Locate the cell with the specified text and output its [x, y] center coordinate. 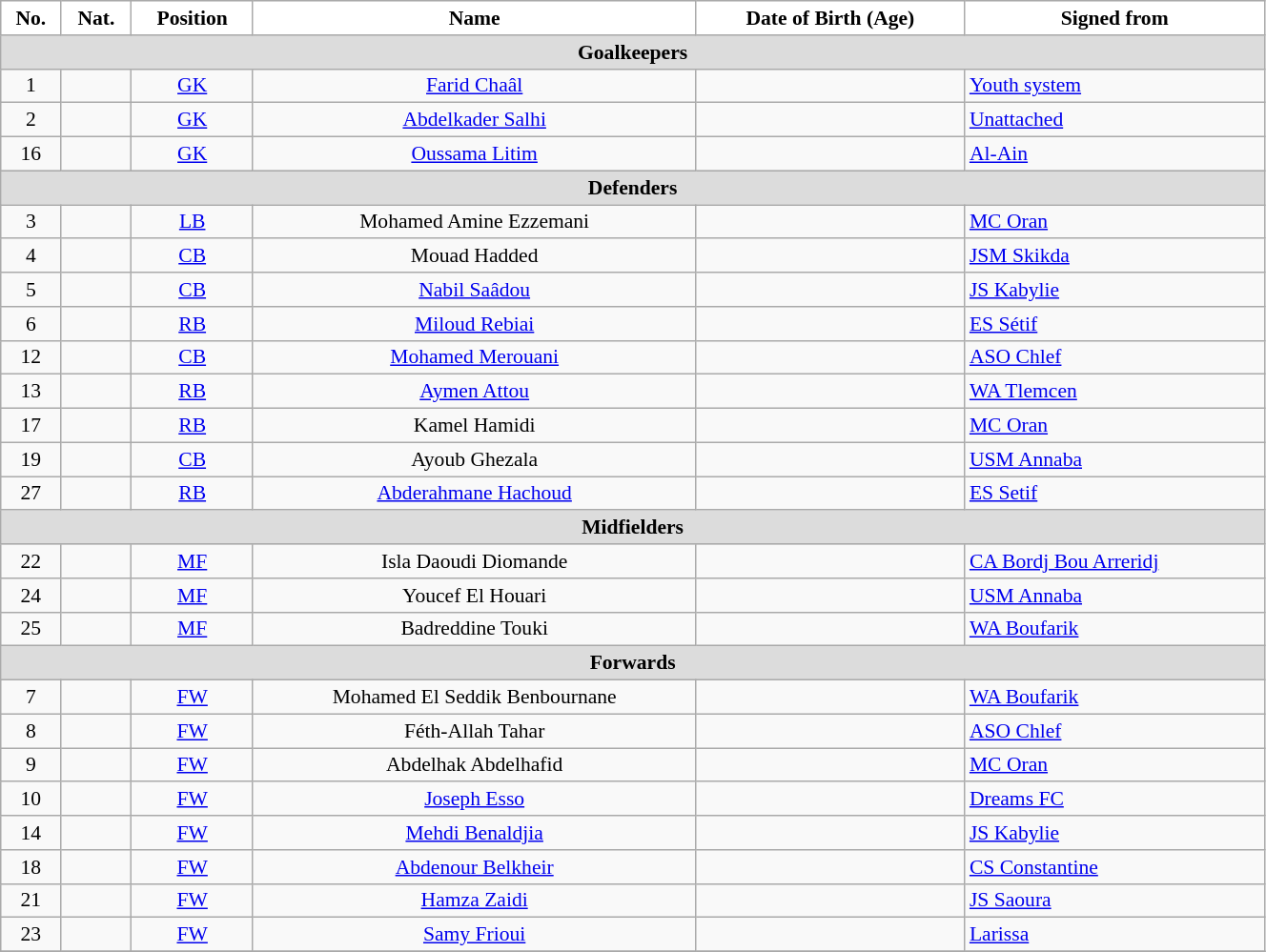
21 [31, 901]
CA Bordj Bou Arreridj [1115, 561]
Dreams FC [1115, 800]
Farid Chaâl [475, 86]
12 [31, 357]
Oussama Litim [475, 154]
17 [31, 426]
Position [193, 18]
19 [31, 459]
Al-Ain [1115, 154]
Mouad Hadded [475, 256]
Isla Daoudi Diomande [475, 561]
JS Saoura [1115, 901]
Abdenour Belkheir [475, 867]
4 [31, 256]
16 [31, 154]
Aymen Attou [475, 392]
Kamel Hamidi [475, 426]
22 [31, 561]
Name [475, 18]
LB [193, 222]
Abdelhak Abdelhafid [475, 765]
25 [31, 629]
Hamza Zaidi [475, 901]
Forwards [633, 663]
ES Sétif [1115, 324]
Goalkeepers [633, 52]
2 [31, 120]
Samy Frioui [475, 935]
Féth-Allah Tahar [475, 731]
1 [31, 86]
WA Tlemcen [1115, 392]
8 [31, 731]
Abderahmane Hachoud [475, 494]
Nabil Saâdou [475, 290]
CS Constantine [1115, 867]
Midfielders [633, 528]
Ayoub Ghezala [475, 459]
5 [31, 290]
Youcef El Houari [475, 596]
23 [31, 935]
7 [31, 698]
14 [31, 833]
13 [31, 392]
Defenders [633, 188]
Signed from [1115, 18]
Joseph Esso [475, 800]
Badreddine Touki [475, 629]
10 [31, 800]
24 [31, 596]
9 [31, 765]
Larissa [1115, 935]
Mohamed Merouani [475, 357]
No. [31, 18]
Abdelkader Salhi [475, 120]
3 [31, 222]
JSM Skikda [1115, 256]
Youth system [1115, 86]
Mehdi Benaldjia [475, 833]
Date of Birth (Age) [830, 18]
27 [31, 494]
Mohamed El Seddik Benbournane [475, 698]
ES Setif [1115, 494]
Mohamed Amine Ezzemani [475, 222]
6 [31, 324]
18 [31, 867]
Nat. [96, 18]
Miloud Rebiai [475, 324]
Unattached [1115, 120]
